For the text-containing cell, return its midpoint in (X, Y) coordinate format. 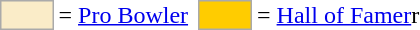
= Pro Bowler (124, 15)
